Capture the cell that displays the provided text and extract its [X, Y] central coordinate. 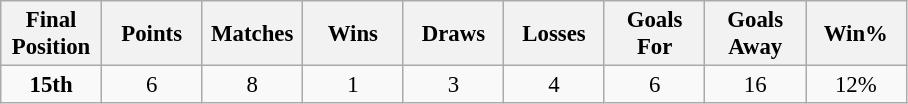
15th [52, 85]
1 [354, 85]
Final Position [52, 34]
Matches [252, 34]
Wins [354, 34]
4 [554, 85]
16 [756, 85]
12% [856, 85]
Draws [454, 34]
Points [152, 34]
8 [252, 85]
3 [454, 85]
Goals For [654, 34]
Win% [856, 34]
Goals Away [756, 34]
Losses [554, 34]
